Output the (x, y) coordinate of the center of the cell containing the given text.  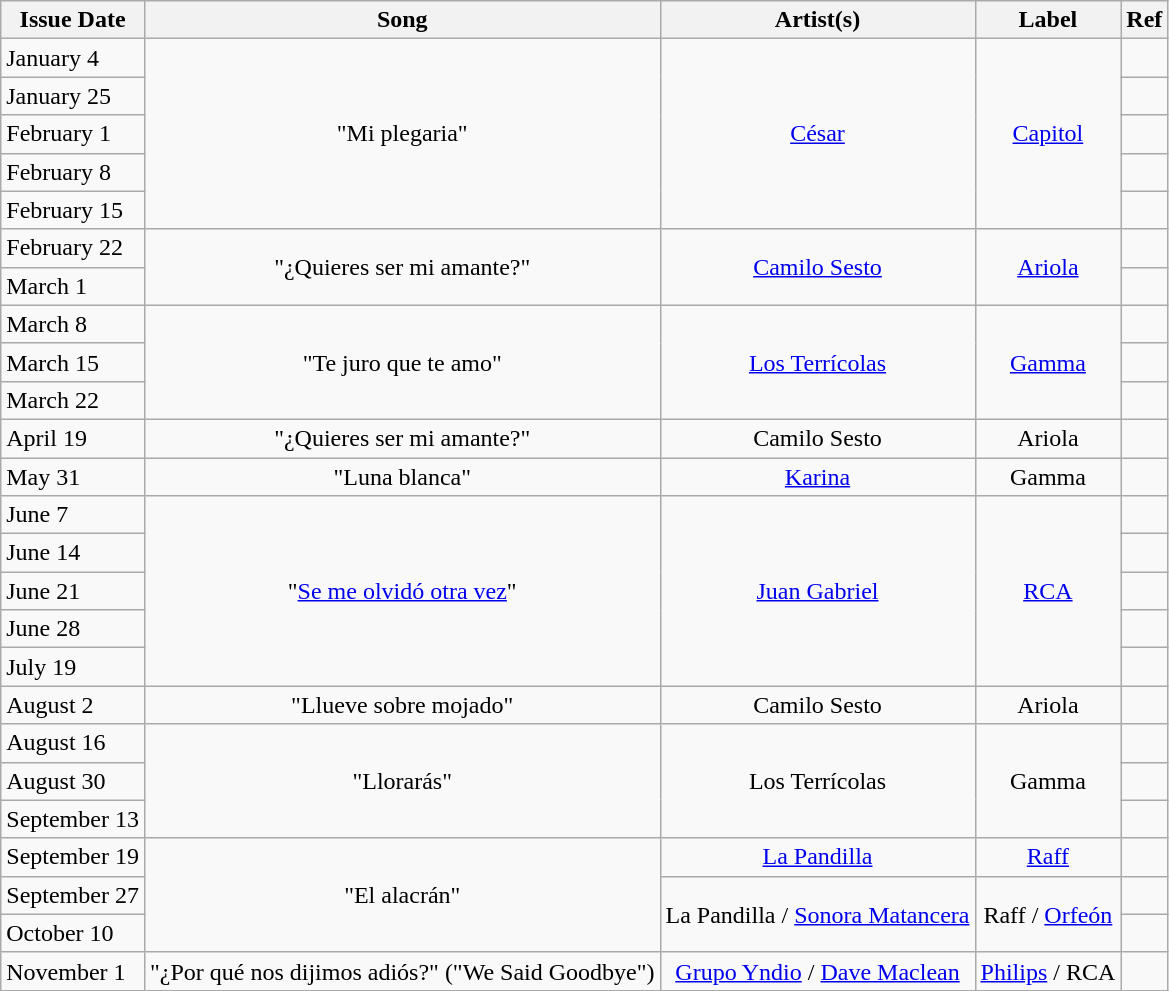
February 8 (73, 172)
June 21 (73, 591)
Raff (1048, 857)
Philips / RCA (1048, 971)
"Se me olvidó otra vez" (402, 591)
March 22 (73, 400)
Raff / Orfeón (1048, 914)
June 7 (73, 515)
November 1 (73, 971)
July 19 (73, 667)
August 16 (73, 743)
Label (1048, 20)
September 13 (73, 819)
Issue Date (73, 20)
"El alacrán" (402, 895)
"Llueve sobre mojado" (402, 705)
César (818, 134)
Karina (818, 477)
October 10 (73, 933)
Ref (1144, 20)
"Mi plegaria" (402, 134)
Grupo Yndio / Dave Maclean (818, 971)
January 4 (73, 58)
September 27 (73, 895)
March 15 (73, 362)
September 19 (73, 857)
April 19 (73, 438)
"Llorarás" (402, 781)
June 28 (73, 629)
"¿Por qué nos dijimos adiós?" ("We Said Goodbye") (402, 971)
February 22 (73, 248)
Song (402, 20)
February 15 (73, 210)
"Luna blanca" (402, 477)
Capitol (1048, 134)
La Pandilla (818, 857)
June 14 (73, 553)
"Te juro que te amo" (402, 362)
La Pandilla / Sonora Matancera (818, 914)
August 2 (73, 705)
Artist(s) (818, 20)
August 30 (73, 781)
RCA (1048, 591)
February 1 (73, 134)
May 31 (73, 477)
March 8 (73, 324)
Juan Gabriel (818, 591)
March 1 (73, 286)
January 25 (73, 96)
